Scan for the cell matching the given text and deliver its [X, Y] coordinate at center. 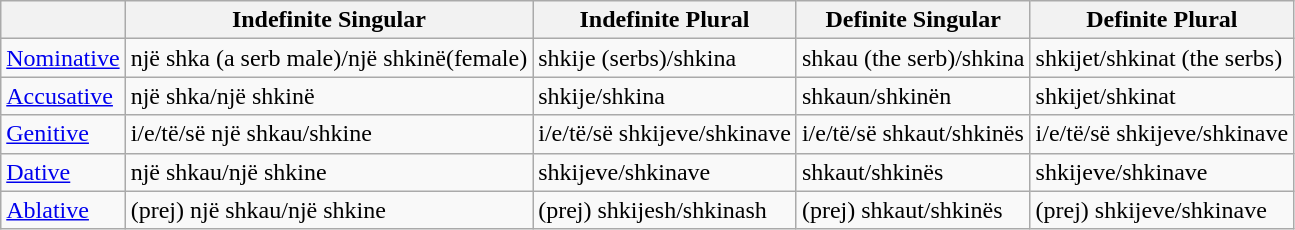
(prej) shkijesh/shkinash [665, 210]
i/e/të/së shkaut/shkinës [913, 134]
një shkau/një shkine [329, 172]
Nominative [63, 58]
Genitive [63, 134]
Accusative [63, 96]
Indefinite Singular [329, 20]
shkijet/shkinat [1162, 96]
(prej) shkijeve/shkinave [1162, 210]
shkije/shkina [665, 96]
Definite Singular [913, 20]
një shka (a serb male)/një shkinë(female) [329, 58]
një shka/një shkinë [329, 96]
i/e/të/së një shkau/shkine [329, 134]
Indefinite Plural [665, 20]
shkije (serbs)/shkina [665, 58]
shkau (the serb)/shkina [913, 58]
Ablative [63, 210]
shkijet/shkinat (the serbs) [1162, 58]
(prej) një shkau/një shkine [329, 210]
shkaun/shkinën [913, 96]
(prej) shkaut/shkinës [913, 210]
shkaut/shkinës [913, 172]
Dative [63, 172]
Definite Plural [1162, 20]
